Pinpoint the cell where the given text exists, returning its (x, y) midpoint coordinate. 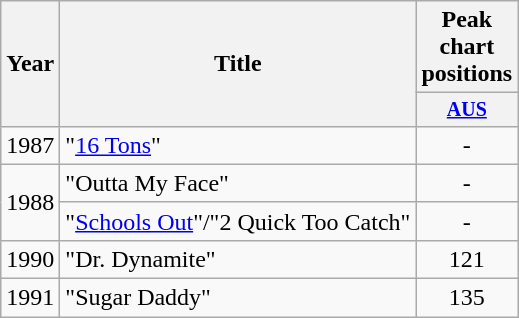
1987 (30, 145)
Title (238, 64)
1990 (30, 259)
"Dr. Dynamite" (238, 259)
135 (467, 298)
AUS (467, 110)
Year (30, 64)
"16 Tons" (238, 145)
121 (467, 259)
Peak chart positions (467, 47)
1991 (30, 298)
"Sugar Daddy" (238, 298)
"Schools Out"/"2 Quick Too Catch" (238, 221)
1988 (30, 202)
"Outta My Face" (238, 183)
